Return [X, Y] of the center of cell containing provided text 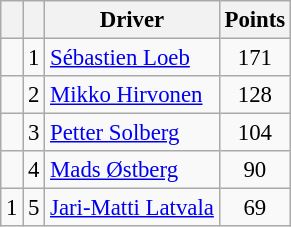
128 [254, 95]
Driver [132, 20]
90 [254, 170]
3 [34, 133]
2 [34, 95]
Points [254, 20]
Sébastien Loeb [132, 58]
Mads Østberg [132, 170]
171 [254, 58]
Mikko Hirvonen [132, 95]
Petter Solberg [132, 133]
4 [34, 170]
69 [254, 208]
104 [254, 133]
Jari-Matti Latvala [132, 208]
5 [34, 208]
